Return (x, y) of the center of cell containing provided text 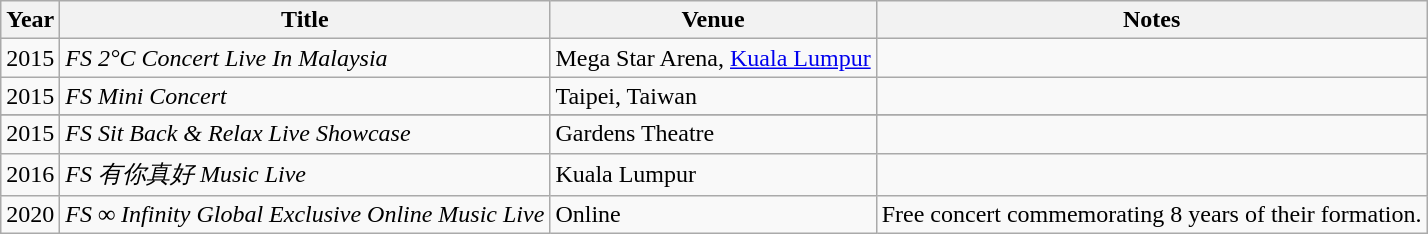
FS 有你真好 Music Live (305, 174)
Venue (713, 20)
Free concert commemorating 8 years of their formation. (1152, 215)
Year (30, 20)
Mega Star Arena, Kuala Lumpur (713, 58)
FS ∞ Infinity Global Exclusive Online Music Live (305, 215)
Notes (1152, 20)
Kuala Lumpur (713, 174)
Gardens Theatre (713, 134)
Title (305, 20)
FS Sit Back & Relax Live Showcase (305, 134)
Online (713, 215)
2016 (30, 174)
Taipei, Taiwan (713, 96)
2020 (30, 215)
FS Mini Concert (305, 96)
FS 2°C Concert Live In Malaysia (305, 58)
